Return the (x, y) coordinate for the center point of the cell that contains the specified text.  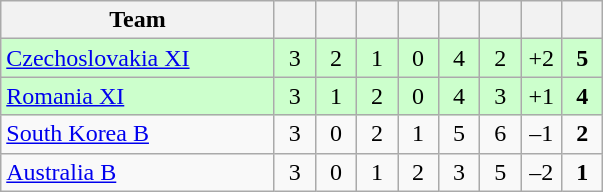
Romania XI (138, 96)
–2 (542, 172)
+1 (542, 96)
6 (500, 134)
Australia B (138, 172)
Team (138, 20)
+2 (542, 58)
–1 (542, 134)
Czechoslovakia XI (138, 58)
South Korea B (138, 134)
